Pinpoint the cell where the given text exists, returning its (x, y) midpoint coordinate. 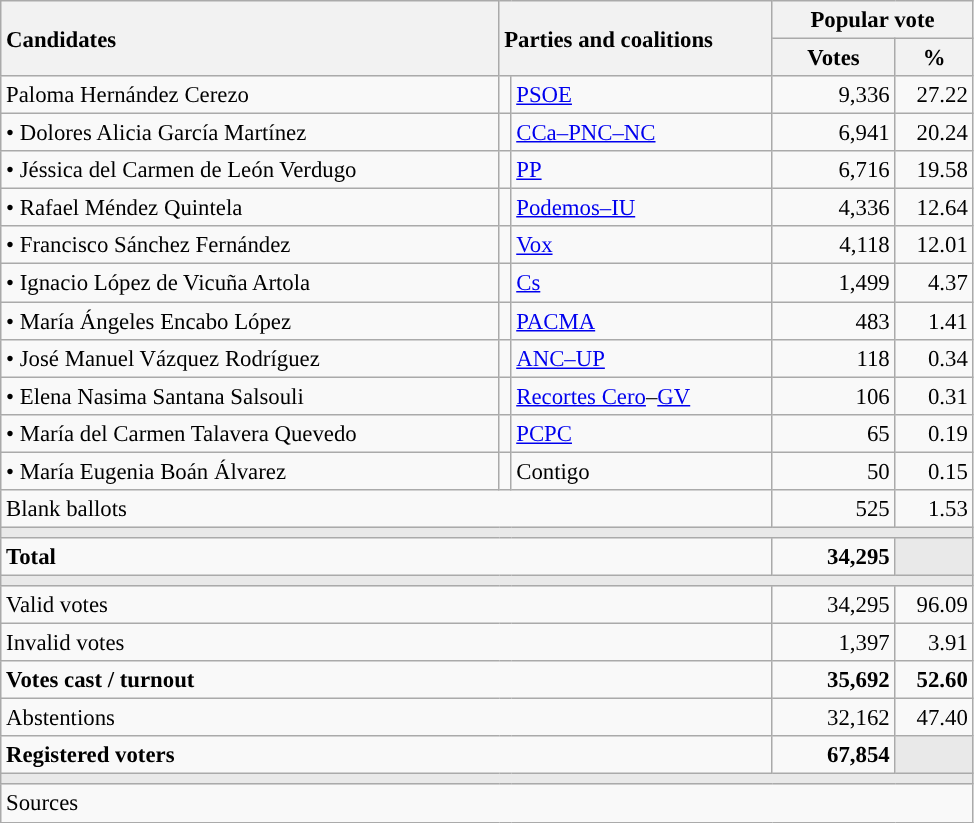
Blank ballots (386, 509)
106 (834, 396)
Paloma Hernández Cerezo (250, 95)
Popular vote (872, 20)
12.01 (934, 245)
Invalid votes (386, 643)
1.53 (934, 509)
6,716 (834, 170)
Abstentions (386, 718)
Podemos–IU (642, 208)
Total (386, 557)
1,397 (834, 643)
PACMA (642, 321)
4,118 (834, 245)
67,854 (834, 755)
Parties and coalitions (636, 38)
4,336 (834, 208)
Cs (642, 283)
PCPC (642, 433)
52.60 (934, 680)
0.15 (934, 471)
PP (642, 170)
Votes cast / turnout (386, 680)
• Francisco Sánchez Fernández (250, 245)
47.40 (934, 718)
6,941 (834, 133)
Sources (487, 804)
• María del Carmen Talavera Quevedo (250, 433)
118 (834, 358)
65 (834, 433)
9,336 (834, 95)
Recortes Cero–GV (642, 396)
• José Manuel Vázquez Rodríguez (250, 358)
% (934, 58)
35,692 (834, 680)
50 (834, 471)
Valid votes (386, 605)
27.22 (934, 95)
• Ignacio López de Vicuña Artola (250, 283)
12.64 (934, 208)
Candidates (250, 38)
4.37 (934, 283)
19.58 (934, 170)
• María Eugenia Boán Álvarez (250, 471)
PSOE (642, 95)
Votes (834, 58)
32,162 (834, 718)
3.91 (934, 643)
1,499 (834, 283)
483 (834, 321)
ANC–UP (642, 358)
0.34 (934, 358)
• Dolores Alicia García Martínez (250, 133)
CCa–PNC–NC (642, 133)
0.31 (934, 396)
• Jéssica del Carmen de León Verdugo (250, 170)
96.09 (934, 605)
1.41 (934, 321)
Registered voters (386, 755)
0.19 (934, 433)
• María Ángeles Encabo López (250, 321)
20.24 (934, 133)
• Rafael Méndez Quintela (250, 208)
525 (834, 509)
Vox (642, 245)
• Elena Nasima Santana Salsouli (250, 396)
Contigo (642, 471)
